Search for the cell housing the specified text and yield its (x, y) center coordinate. 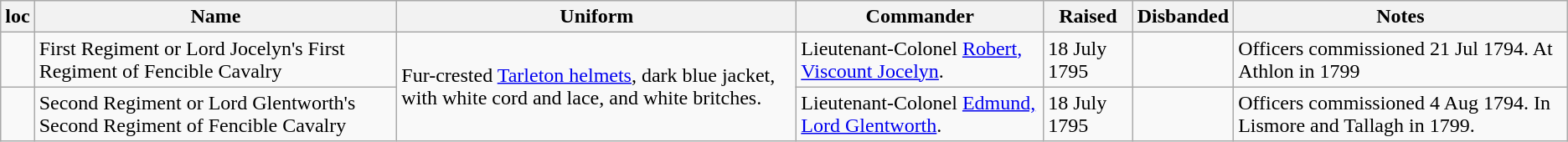
Officers commissioned 4 Aug 1794. In Lismore and Tallagh in 1799. (1400, 114)
Notes (1400, 17)
Second Regiment or Lord Glentworth's Second Regiment of Fencible Cavalry (216, 114)
Lieutenant-Colonel Edmund, Lord Glentworth. (920, 114)
Fur-crested Tarleton helmets, dark blue jacket, with white cord and lace, and white britches. (596, 87)
loc (18, 17)
Uniform (596, 17)
Name (216, 17)
First Regiment or Lord Jocelyn's First Regiment of Fencible Cavalry (216, 60)
Lieutenant-Colonel Robert, Viscount Jocelyn. (920, 60)
Officers commissioned 21 Jul 1794. At Athlon in 1799 (1400, 60)
Commander (920, 17)
Disbanded (1183, 17)
Raised (1088, 17)
